Identify which cell holds the provided text, then report its (x, y) central coordinate. 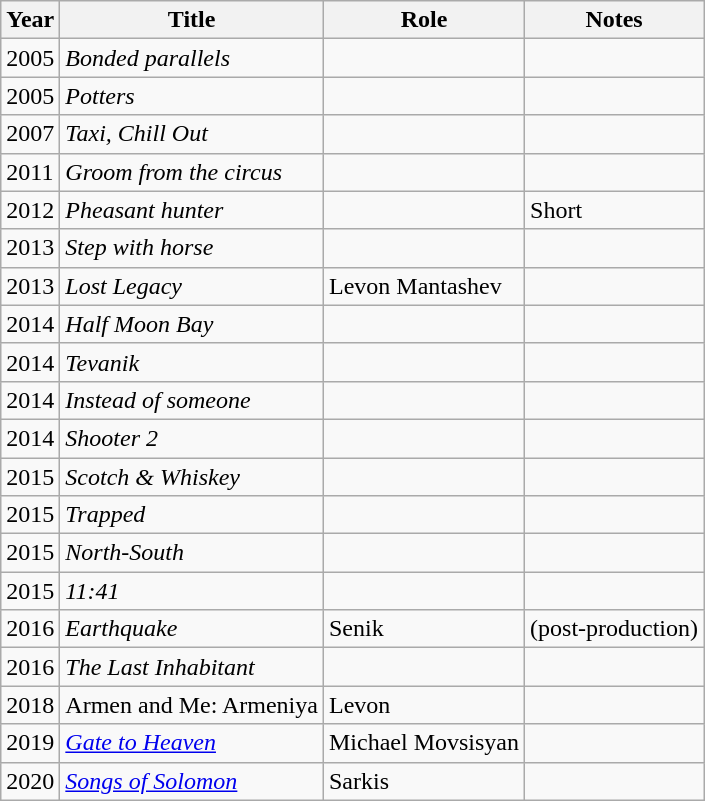
Songs of Solomon (192, 781)
Pheasant hunter (192, 210)
Armen and Me: Armeniya (192, 705)
Half Moon Bay (192, 324)
Sarkis (424, 781)
(post-production) (614, 629)
2011 (30, 172)
2020 (30, 781)
11:41 (192, 591)
Scotch & Whiskey (192, 477)
Levon (424, 705)
Year (30, 20)
2012 (30, 210)
Bonded parallels (192, 58)
Role (424, 20)
Tevanik (192, 362)
Potters (192, 96)
2019 (30, 743)
Taxi, Chill Out (192, 134)
Levon Mantashev (424, 286)
Trapped (192, 515)
Title (192, 20)
Lost Legacy (192, 286)
2018 (30, 705)
Short (614, 210)
Shooter 2 (192, 438)
Earthquake (192, 629)
Gate to Heaven (192, 743)
Step with horse (192, 248)
Senik (424, 629)
Notes (614, 20)
Instead of someone (192, 400)
North-South (192, 553)
Groom from the circus (192, 172)
2007 (30, 134)
The Last Inhabitant (192, 667)
Michael Movsisyan (424, 743)
